Extract the [X, Y] coordinate from the center of the cell holding the provided text.  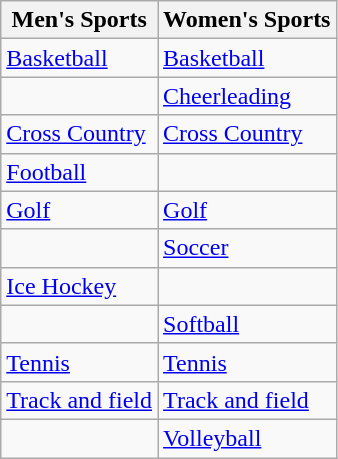
Soccer [247, 248]
Ice Hockey [80, 286]
Cheerleading [247, 96]
Women's Sports [247, 20]
Volleyball [247, 438]
Men's Sports [80, 20]
Football [80, 172]
Softball [247, 324]
